Detect which cell encompasses the target text, then output its (x, y) center coordinate. 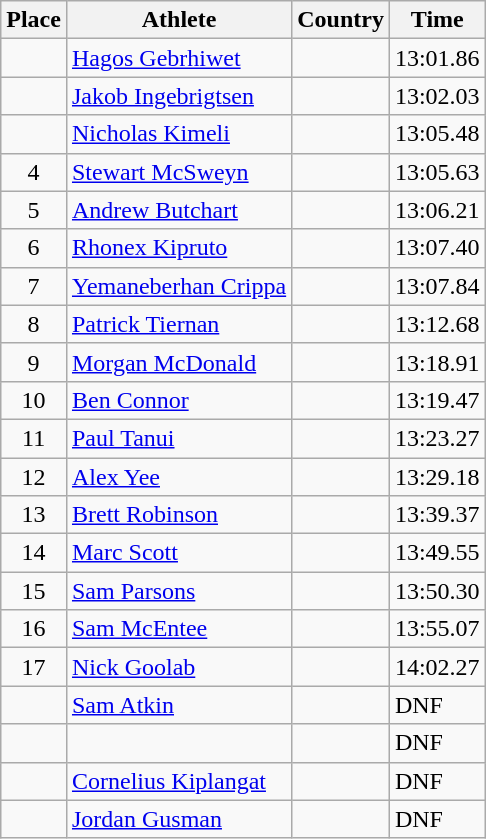
Athlete (178, 20)
Jordan Gusman (178, 819)
9 (34, 362)
Morgan McDonald (178, 362)
16 (34, 629)
13:07.40 (437, 248)
14:02.27 (437, 667)
Andrew Butchart (178, 210)
Patrick Tiernan (178, 324)
13:49.55 (437, 553)
4 (34, 172)
Place (34, 20)
Sam Parsons (178, 591)
Ben Connor (178, 400)
12 (34, 477)
13:05.63 (437, 172)
Cornelius Kiplangat (178, 781)
Brett Robinson (178, 515)
Nick Goolab (178, 667)
Sam McEntee (178, 629)
Marc Scott (178, 553)
Hagos Gebrhiwet (178, 58)
13:02.03 (437, 96)
Rhonex Kipruto (178, 248)
7 (34, 286)
Nicholas Kimeli (178, 134)
11 (34, 438)
13:29.18 (437, 477)
Time (437, 20)
5 (34, 210)
14 (34, 553)
Paul Tanui (178, 438)
6 (34, 248)
Country (341, 20)
13:39.37 (437, 515)
Jakob Ingebrigtsen (178, 96)
13:18.91 (437, 362)
13:50.30 (437, 591)
Yemaneberhan Crippa (178, 286)
8 (34, 324)
13:12.68 (437, 324)
13:07.84 (437, 286)
Alex Yee (178, 477)
13:23.27 (437, 438)
13:01.86 (437, 58)
Sam Atkin (178, 705)
13:55.07 (437, 629)
13:19.47 (437, 400)
13:06.21 (437, 210)
13 (34, 515)
Stewart McSweyn (178, 172)
10 (34, 400)
13:05.48 (437, 134)
15 (34, 591)
17 (34, 667)
